Detect which cell encompasses the target text, then output its (x, y) center coordinate. 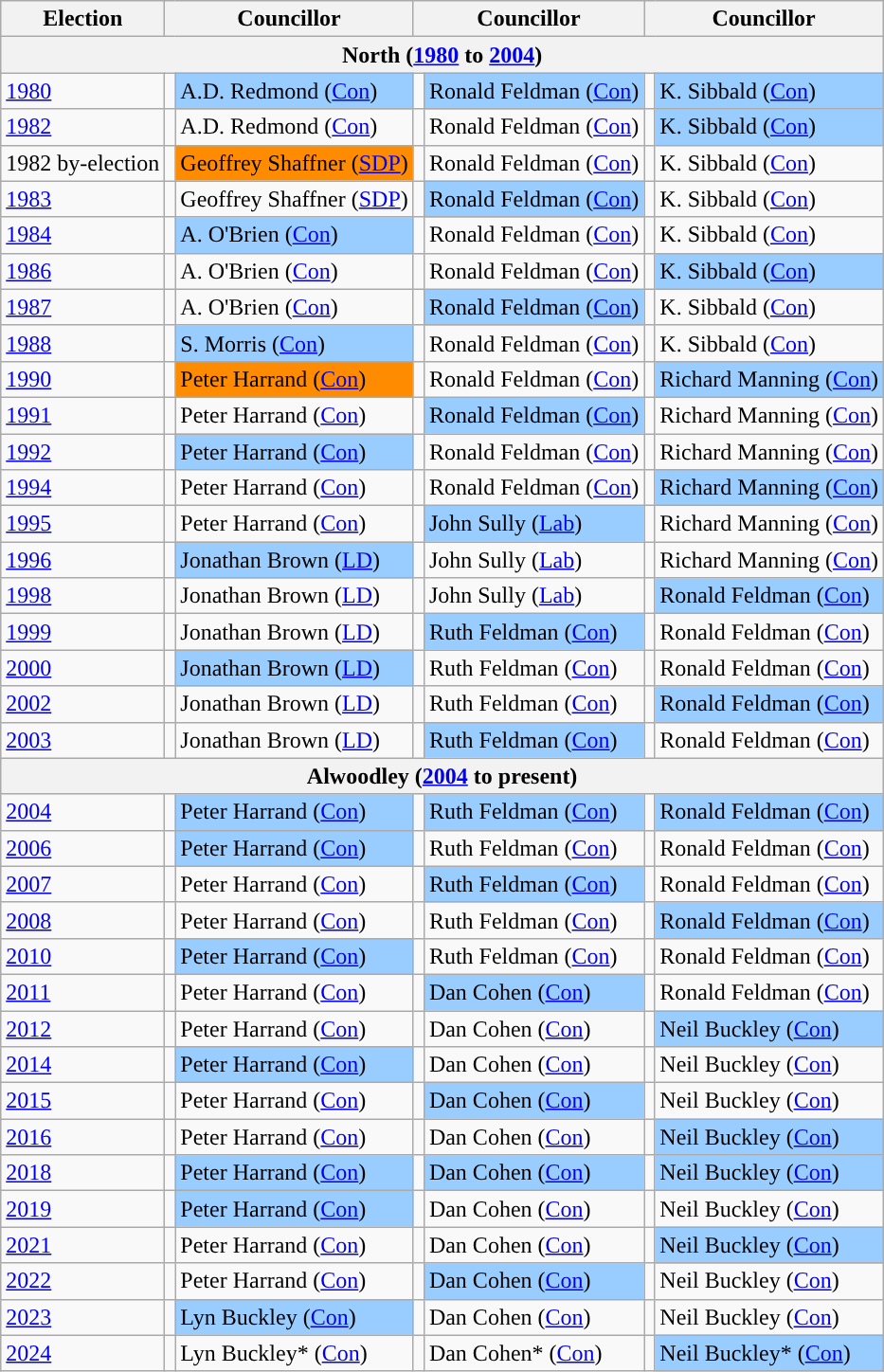
2016 (83, 1137)
1980 (83, 91)
2023 (83, 1317)
Lyn Buckley* (Con) (294, 1353)
Dan Cohen* (Con) (533, 1353)
1995 (83, 524)
Alwoodley (2004 to present) (442, 776)
1991 (83, 415)
2019 (83, 1209)
2006 (83, 848)
Neil Buckley* (Con) (769, 1353)
1982 by-election (83, 163)
1998 (83, 596)
2002 (83, 704)
1988 (83, 343)
2022 (83, 1281)
1987 (83, 307)
2007 (83, 884)
1983 (83, 199)
1992 (83, 452)
2004 (83, 812)
Lyn Buckley (Con) (294, 1317)
1982 (83, 127)
Election (83, 19)
2018 (83, 1173)
1996 (83, 560)
S. Morris (Con) (294, 343)
1984 (83, 235)
North (1980 to 2004) (442, 55)
2000 (83, 668)
1999 (83, 632)
2014 (83, 1065)
1986 (83, 271)
2012 (83, 1028)
2015 (83, 1101)
1990 (83, 379)
1994 (83, 488)
2021 (83, 1245)
2010 (83, 956)
2003 (83, 740)
2008 (83, 920)
2011 (83, 992)
2024 (83, 1353)
